Detect which cell encompasses the target text, then output its [x, y] center coordinate. 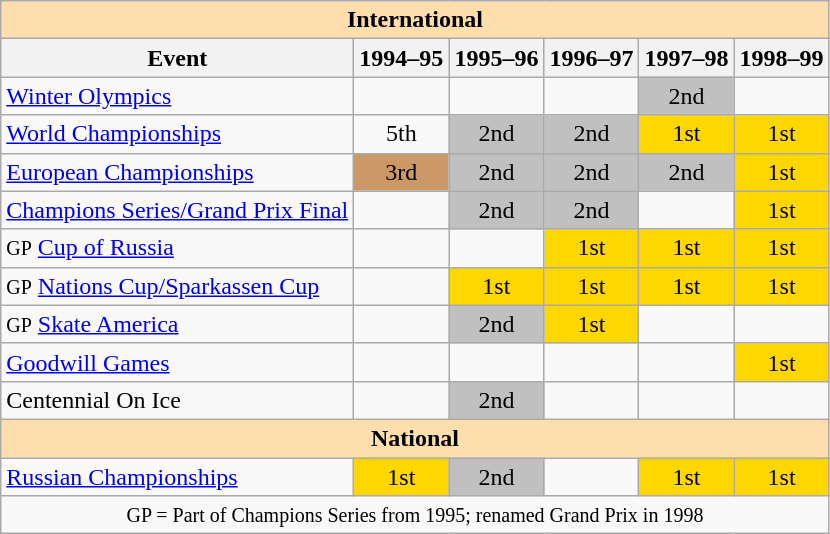
1998–99 [782, 58]
GP Skate America [178, 324]
GP Cup of Russia [178, 248]
GP = Part of Champions Series from 1995; renamed Grand Prix in 1998 [415, 515]
Centennial On Ice [178, 400]
1994–95 [402, 58]
5th [402, 134]
1996–97 [592, 58]
European Championships [178, 172]
Goodwill Games [178, 362]
1997–98 [686, 58]
National [415, 438]
Winter Olympics [178, 96]
Champions Series/Grand Prix Final [178, 210]
International [415, 20]
GP Nations Cup/Sparkassen Cup [178, 286]
Russian Championships [178, 477]
World Championships [178, 134]
1995–96 [496, 58]
Event [178, 58]
3rd [402, 172]
